Output the [x, y] coordinate of the center of the cell containing the given text.  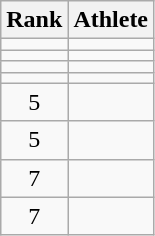
Athlete [111, 20]
Rank [34, 20]
